For the text-containing cell, return its midpoint in (x, y) coordinate format. 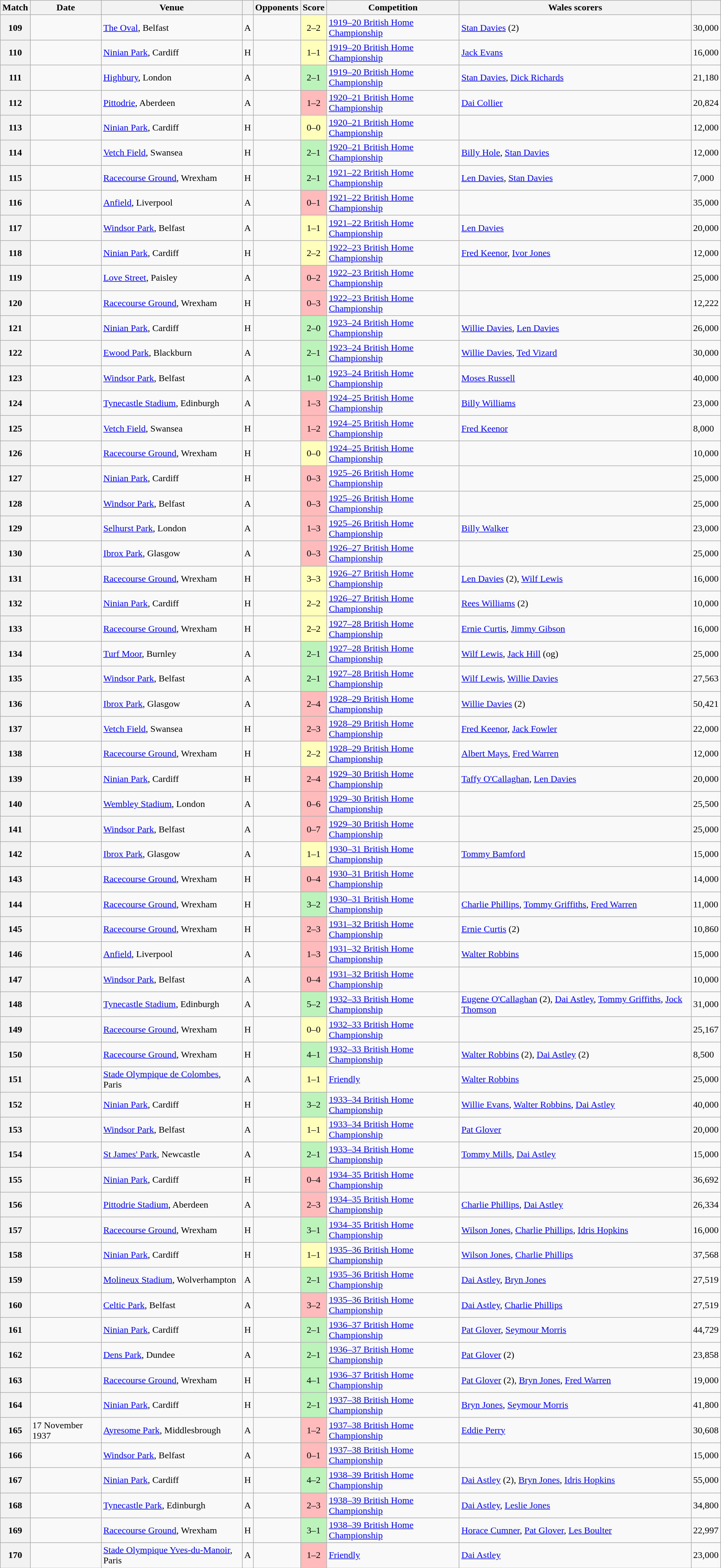
170 (15, 1555)
Dai Astley, Leslie Jones (575, 1505)
0–2 (314, 278)
Billy Walker (575, 528)
Taffy O'Callaghan, Len Davies (575, 779)
125 (15, 428)
34,800 (706, 1505)
166 (15, 1455)
55,000 (706, 1480)
136 (15, 704)
2–0 (314, 328)
Fred Keenor, Ivor Jones (575, 253)
23,858 (706, 1355)
126 (15, 453)
Pat Glover, Seymour Morris (575, 1330)
153 (15, 1130)
141 (15, 829)
Billy Hole, Stan Davies (575, 152)
Ernie Curtis, Jimmy Gibson (575, 628)
Tommy Bamford (575, 854)
163 (15, 1380)
5–2 (314, 1004)
114 (15, 152)
148 (15, 1004)
Love Street, Paisley (172, 278)
130 (15, 554)
145 (15, 929)
Score (314, 8)
22,997 (706, 1531)
151 (15, 1079)
Highbury, London (172, 78)
20,824 (706, 102)
44,729 (706, 1330)
Ernie Curtis (2) (575, 929)
133 (15, 628)
Dai Astley (2), Bryn Jones, Idris Hopkins (575, 1480)
143 (15, 879)
31,000 (706, 1004)
0–6 (314, 804)
Fred Keenor, Jack Fowler (575, 729)
50,421 (706, 704)
152 (15, 1104)
Ewood Park, Blackburn (172, 353)
4–2 (314, 1480)
Stan Davies (2) (575, 28)
162 (15, 1355)
17 November 1937 (65, 1430)
35,000 (706, 202)
Walter Robbins (2), Dai Astley (2) (575, 1054)
157 (15, 1230)
110 (15, 52)
127 (15, 478)
Tommy Mills, Dai Astley (575, 1155)
118 (15, 253)
Tynecastle Park, Edinburgh (172, 1505)
147 (15, 979)
128 (15, 504)
Len Davies (575, 228)
37,568 (706, 1255)
8,500 (706, 1054)
138 (15, 754)
The Oval, Belfast (172, 28)
Eddie Perry (575, 1430)
41,800 (706, 1405)
Albert Mays, Fred Warren (575, 754)
119 (15, 278)
11,000 (706, 904)
27,563 (706, 678)
144 (15, 904)
Competition (393, 8)
Venue (172, 8)
Dens Park, Dundee (172, 1355)
159 (15, 1280)
165 (15, 1430)
3–3 (314, 578)
Len Davies (2), Wilf Lewis (575, 578)
149 (15, 1029)
14,000 (706, 879)
155 (15, 1180)
Pat Glover (575, 1130)
Fred Keenor (575, 428)
120 (15, 303)
26,334 (706, 1205)
Selhurst Park, London (172, 528)
Willie Evans, Walter Robbins, Dai Astley (575, 1104)
25,167 (706, 1029)
Eugene O'Callaghan (2), Dai Astley, Tommy Griffiths, Jock Thomson (575, 1004)
1–0 (314, 378)
22,000 (706, 729)
Wilson Jones, Charlie Phillips, Idris Hopkins (575, 1230)
158 (15, 1255)
129 (15, 528)
Billy Williams (575, 403)
161 (15, 1330)
Horace Cumner, Pat Glover, Les Boulter (575, 1531)
7,000 (706, 178)
140 (15, 804)
160 (15, 1305)
Len Davies, Stan Davies (575, 178)
0–7 (314, 829)
131 (15, 578)
Pat Glover (2), Bryn Jones, Fred Warren (575, 1380)
Turf Moor, Burnley (172, 654)
167 (15, 1480)
113 (15, 128)
Bryn Jones, Seymour Morris (575, 1405)
168 (15, 1505)
116 (15, 202)
111 (15, 78)
Moses Russell (575, 378)
Dai Astley (575, 1555)
169 (15, 1531)
Pat Glover (2) (575, 1355)
Charlie Phillips, Dai Astley (575, 1205)
Willie Davies (2) (575, 704)
142 (15, 854)
124 (15, 403)
Opponents (277, 8)
12,222 (706, 303)
137 (15, 729)
Charlie Phillips, Tommy Griffiths, Fred Warren (575, 904)
Dai Collier (575, 102)
154 (15, 1155)
Pittodrie, Aberdeen (172, 102)
Wales scorers (575, 8)
156 (15, 1205)
164 (15, 1405)
115 (15, 178)
36,692 (706, 1180)
Rees Williams (2) (575, 604)
Match (15, 8)
Stade Olympique Yves-du-Manoir, Paris (172, 1555)
St James' Park, Newcastle (172, 1155)
26,000 (706, 328)
132 (15, 604)
19,000 (706, 1380)
Dai Astley, Charlie Phillips (575, 1305)
Wilf Lewis, Willie Davies (575, 678)
117 (15, 228)
Molineux Stadium, Wolverhampton (172, 1280)
122 (15, 353)
Celtic Park, Belfast (172, 1305)
150 (15, 1054)
Willie Davies, Ted Vizard (575, 353)
8,000 (706, 428)
Date (65, 8)
21,180 (706, 78)
Jack Evans (575, 52)
112 (15, 102)
146 (15, 954)
123 (15, 378)
Wembley Stadium, London (172, 804)
134 (15, 654)
Pittodrie Stadium, Aberdeen (172, 1205)
Dai Astley, Bryn Jones (575, 1280)
Stan Davies, Dick Richards (575, 78)
109 (15, 28)
Wilf Lewis, Jack Hill (og) (575, 654)
Ayresome Park, Middlesbrough (172, 1430)
121 (15, 328)
Stade Olympique de Colombes, Paris (172, 1079)
10,860 (706, 929)
Willie Davies, Len Davies (575, 328)
139 (15, 779)
Wilson Jones, Charlie Phillips (575, 1255)
135 (15, 678)
25,500 (706, 804)
30,608 (706, 1430)
